For the text-containing cell, return its midpoint in (X, Y) coordinate format. 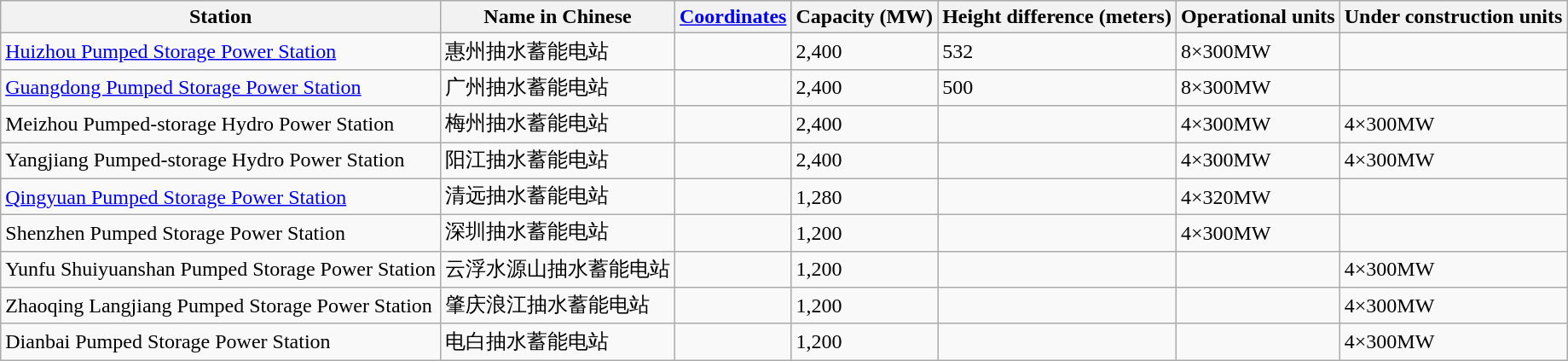
阳江抽水蓄能电站 (558, 160)
Capacity (MW) (865, 17)
Station (221, 17)
Name in Chinese (558, 17)
Huizhou Pumped Storage Power Station (221, 51)
广州抽水蓄能电站 (558, 87)
Operational units (1258, 17)
云浮水源山抽水蓄能电站 (558, 270)
Zhaoqing Langjiang Pumped Storage Power Station (221, 306)
Shenzhen Pumped Storage Power Station (221, 234)
惠州抽水蓄能电站 (558, 51)
Yangjiang Pumped-storage Hydro Power Station (221, 160)
梅州抽水蓄能电站 (558, 125)
Meizhou Pumped-storage Hydro Power Station (221, 125)
深圳抽水蓄能电站 (558, 234)
Guangdong Pumped Storage Power Station (221, 87)
Yunfu Shuiyuanshan Pumped Storage Power Station (221, 270)
Height difference (meters) (1057, 17)
清远抽水蓄能电站 (558, 196)
肇庆浪江抽水蓄能电站 (558, 306)
4×320MW (1258, 196)
1,280 (865, 196)
500 (1057, 87)
Under construction units (1453, 17)
Coordinates (733, 17)
532 (1057, 51)
电白抽水蓄能电站 (558, 341)
Qingyuan Pumped Storage Power Station (221, 196)
Dianbai Pumped Storage Power Station (221, 341)
